Return (X, Y) of the center of cell containing provided text 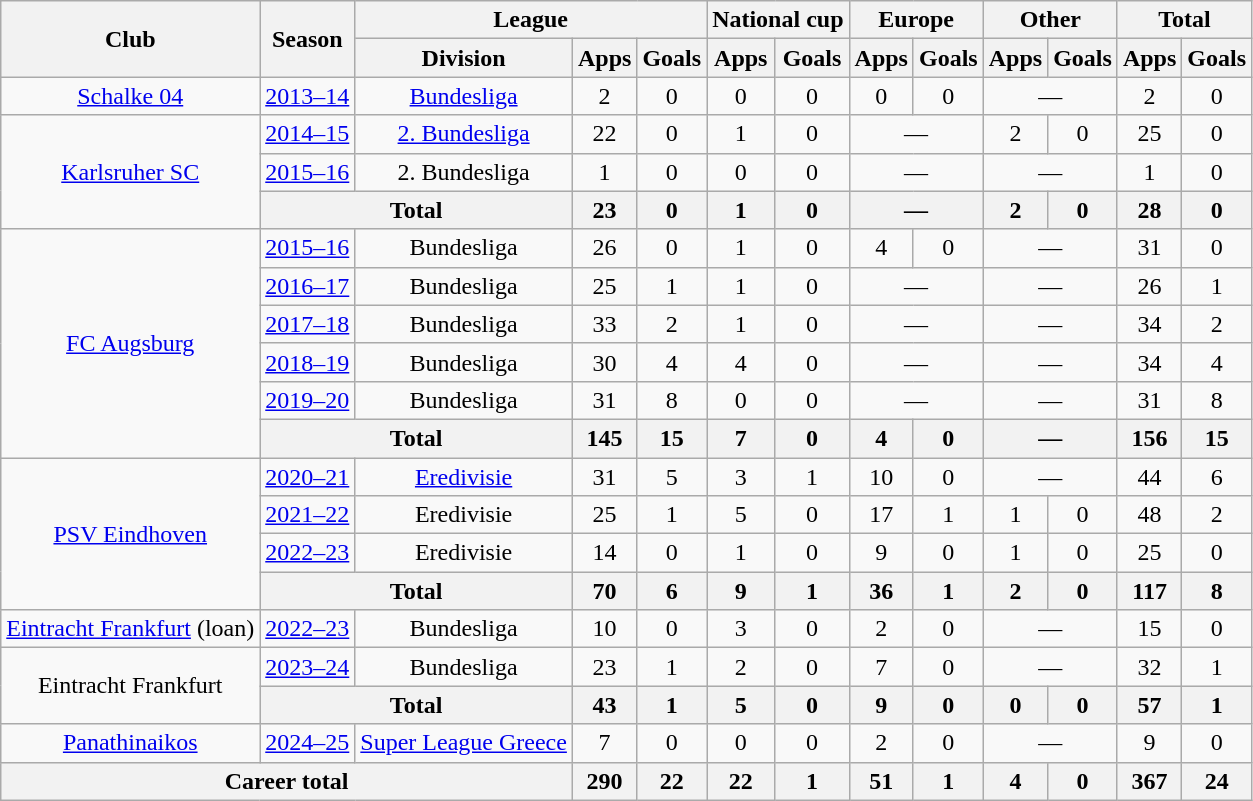
33 (604, 324)
2018–19 (308, 362)
Eintracht Frankfurt (loan) (130, 629)
PSV Eindhoven (130, 534)
Division (464, 58)
43 (604, 705)
17 (881, 515)
2023–24 (308, 667)
44 (1149, 477)
Other (1050, 20)
2014–15 (308, 134)
Panathinaikos (130, 743)
156 (1149, 438)
48 (1149, 515)
24 (1217, 781)
FC Augsburg (130, 343)
2013–14 (308, 96)
367 (1149, 781)
70 (604, 591)
14 (604, 553)
32 (1149, 667)
117 (1149, 591)
League (531, 20)
Europe (916, 20)
290 (604, 781)
2021–22 (308, 515)
Karlsruher SC (130, 172)
Club (130, 39)
30 (604, 362)
2016–17 (308, 286)
36 (881, 591)
2019–20 (308, 400)
2020–21 (308, 477)
28 (1149, 210)
51 (881, 781)
Super League Greece (464, 743)
145 (604, 438)
National cup (778, 20)
2024–25 (308, 743)
Career total (287, 781)
57 (1149, 705)
Schalke 04 (130, 96)
2017–18 (308, 324)
Eintracht Frankfurt (130, 686)
Season (308, 39)
